Determine the (x, y) coordinate at the center of the cell enclosing the given text.  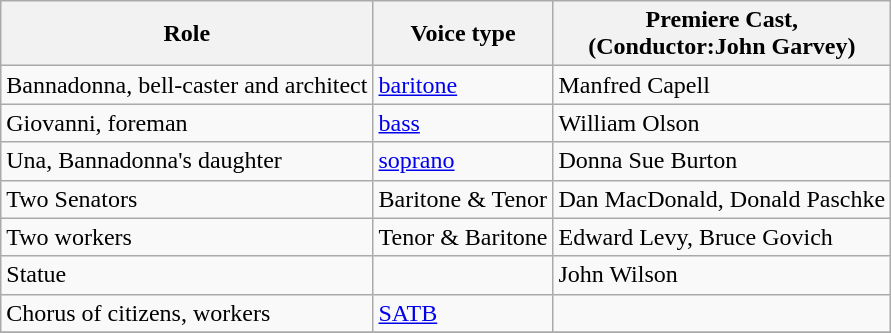
Dan MacDonald, Donald Paschke (722, 199)
Two Senators (187, 199)
John Wilson (722, 275)
SATB (463, 313)
Una, Bannadonna's daughter (187, 161)
Voice type (463, 34)
Giovanni, foreman (187, 123)
Bannadonna, bell-caster and architect (187, 85)
Edward Levy, Bruce Govich (722, 237)
Statue (187, 275)
Baritone & Tenor (463, 199)
Premiere Cast, (Conductor:John Garvey) (722, 34)
baritone (463, 85)
Role (187, 34)
Tenor & Baritone (463, 237)
William Olson (722, 123)
soprano (463, 161)
Manfred Capell (722, 85)
Two workers (187, 237)
bass (463, 123)
Chorus of citizens, workers (187, 313)
Donna Sue Burton (722, 161)
